Determine the (X, Y) coordinate at the center of the cell enclosing the given text.  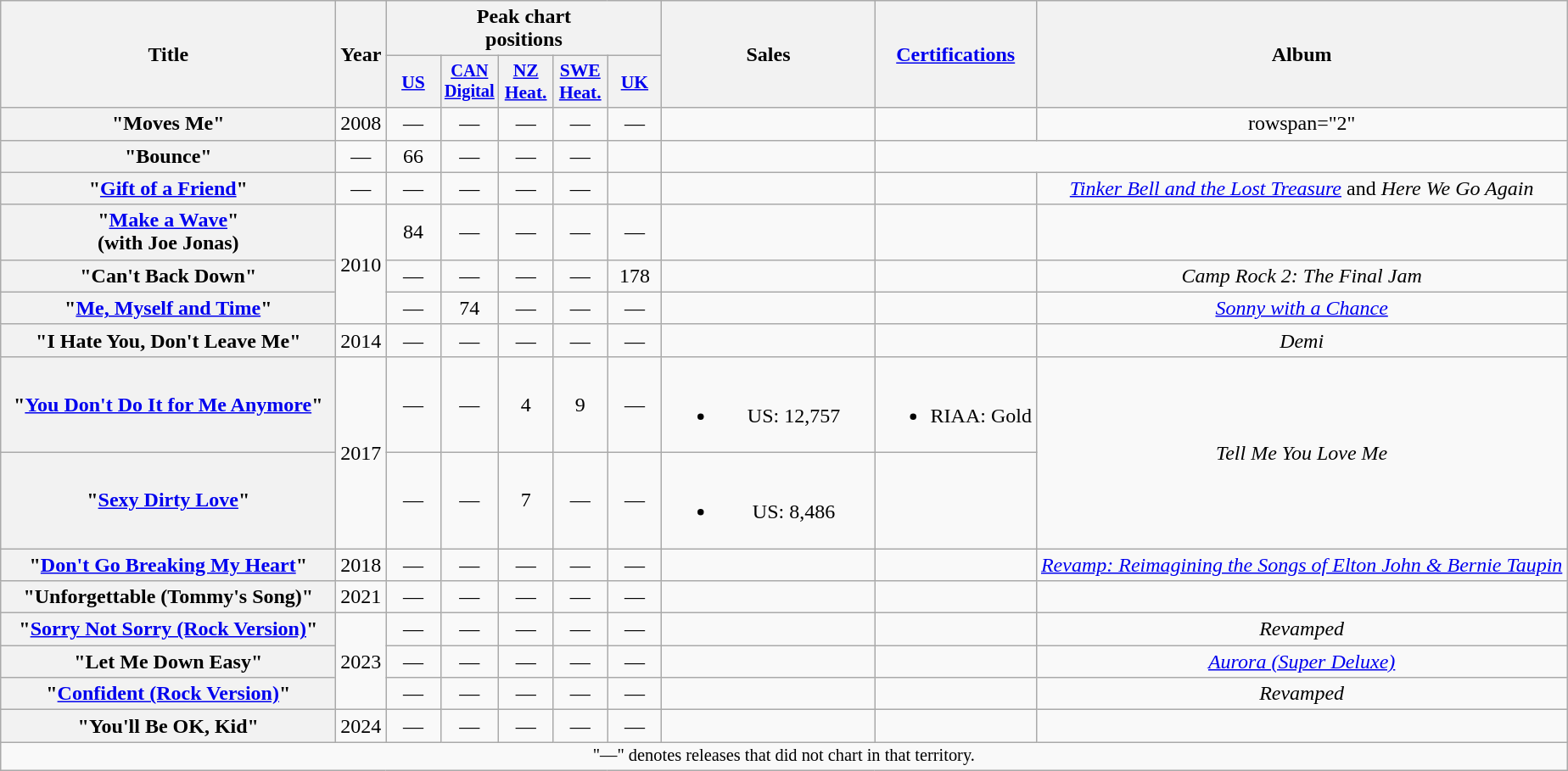
7 (526, 500)
2014 (361, 340)
"Bounce" (168, 156)
NZHeat. (526, 81)
"Make a Wave"(with Joe Jonas) (168, 232)
2008 (361, 124)
Tinker Bell and the Lost Treasure and Here We Go Again (1302, 188)
RIAA: Gold (955, 404)
SWEHeat. (580, 81)
"Let Me Down Easy" (168, 662)
"Moves Me" (168, 124)
Sales (769, 54)
US (413, 81)
"Unforgettable (Tommy's Song)" (168, 597)
"Gift of a Friend" (168, 188)
"Sorry Not Sorry (Rock Version)" (168, 629)
2024 (361, 726)
CANDigital (470, 81)
"Sexy Dirty Love" (168, 500)
9 (580, 404)
178 (635, 276)
"You Don't Do It for Me Anymore" (168, 404)
Demi (1302, 340)
Aurora (Super Deluxe) (1302, 662)
Year (361, 54)
"Me, Myself and Time" (168, 308)
66 (413, 156)
2010 (361, 265)
Camp Rock 2: The Final Jam (1302, 276)
Certifications (955, 54)
"Don't Go Breaking My Heart" (168, 564)
Sonny with a Chance (1302, 308)
2018 (361, 564)
US: 8,486 (769, 500)
74 (470, 308)
Album (1302, 54)
"Can't Back Down" (168, 276)
2017 (361, 452)
"You'll Be OK, Kid" (168, 726)
"Confident (Rock Version)" (168, 694)
US: 12,757 (769, 404)
"—" denotes releases that did not chart in that territory. (784, 757)
2021 (361, 597)
84 (413, 232)
UK (635, 81)
Revamp: Reimagining the Songs of Elton John & Bernie Taupin (1302, 564)
Peak chartpositions (524, 29)
Tell Me You Love Me (1302, 452)
"I Hate You, Don't Leave Me" (168, 340)
2023 (361, 662)
rowspan="2" (1302, 124)
4 (526, 404)
Title (168, 54)
